Determine the (X, Y) coordinate at the center of the cell enclosing the given text.  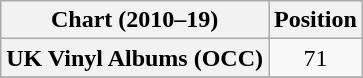
UK Vinyl Albums (OCC) (135, 58)
Position (316, 20)
71 (316, 58)
Chart (2010–19) (135, 20)
